For the text-containing cell, return its midpoint in (x, y) coordinate format. 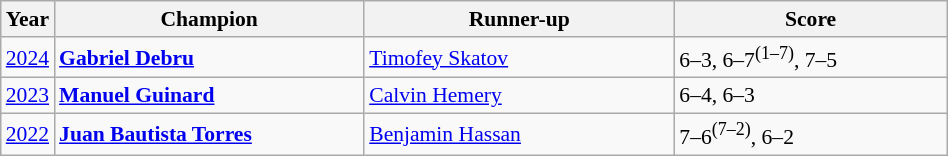
Benjamin Hassan (519, 134)
6–3, 6–7(1–7), 7–5 (810, 58)
2024 (28, 58)
Juan Bautista Torres (209, 134)
Calvin Hemery (519, 96)
Gabriel Debru (209, 58)
Year (28, 19)
Score (810, 19)
Champion (209, 19)
2023 (28, 96)
6–4, 6–3 (810, 96)
2022 (28, 134)
Timofey Skatov (519, 58)
Manuel Guinard (209, 96)
7–6(7–2), 6–2 (810, 134)
Runner-up (519, 19)
